Return the (X, Y) coordinate for the center point of the cell that contains the specified text.  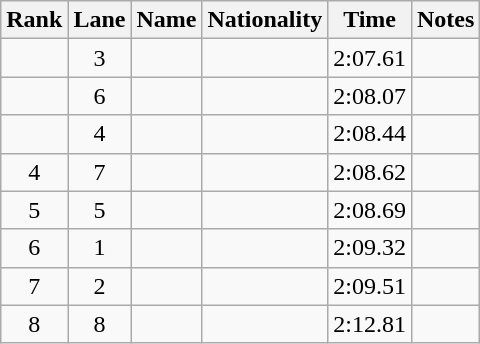
1 (100, 248)
2 (100, 286)
2:08.44 (370, 134)
2:09.32 (370, 248)
2:08.07 (370, 96)
Rank (34, 20)
Lane (100, 20)
2:08.69 (370, 210)
Nationality (265, 20)
Time (370, 20)
Name (166, 20)
2:12.81 (370, 324)
2:07.61 (370, 58)
2:08.62 (370, 172)
Notes (445, 20)
2:09.51 (370, 286)
3 (100, 58)
